Extract the [x, y] coordinate from the center of the cell holding the provided text.  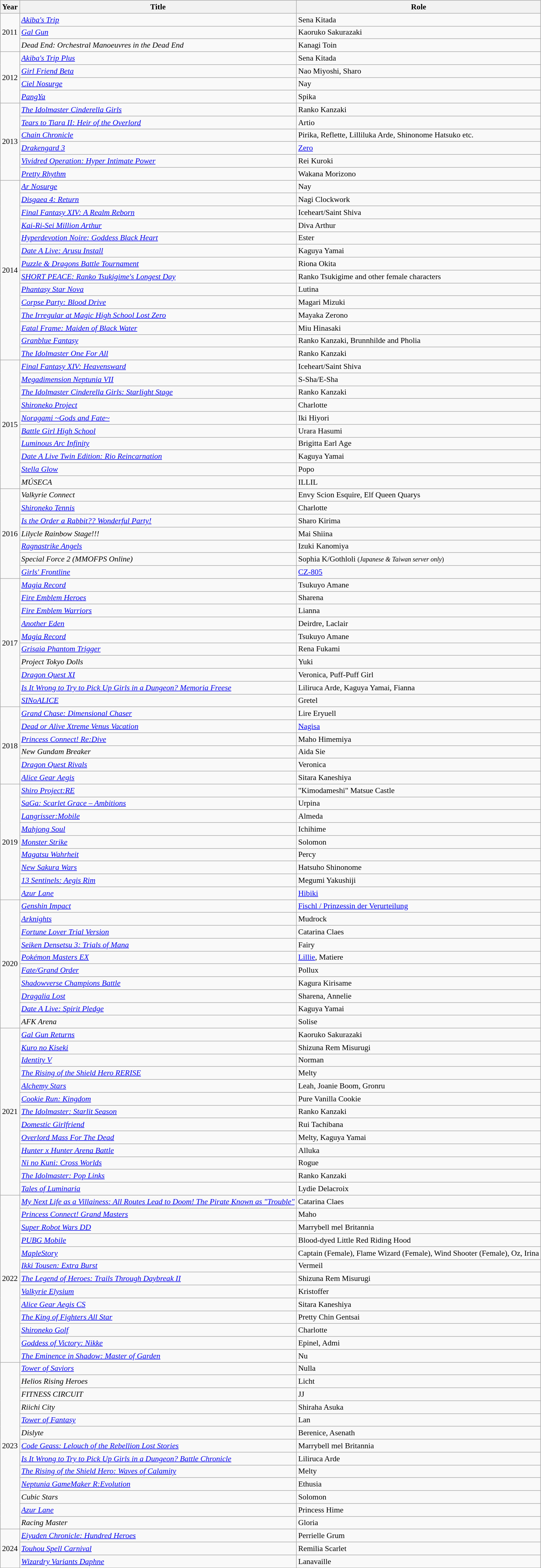
Sharena [419, 598]
2014 [10, 270]
2015 [10, 424]
Fire Emblem Heroes [158, 598]
SHORT PEACE: Ranko Tsukigime's Longest Day [158, 277]
Shironeko Golf [158, 1330]
Dragalia Lost [158, 996]
Sharo Kirima [419, 521]
Wizardry Variants Daphne [158, 1562]
Grisaia Phantom Trigger [158, 649]
SINoALICE [158, 701]
2017 [10, 643]
MapleStory [158, 1253]
2019 [10, 842]
Nagisa [419, 726]
Kristoffer [419, 1292]
Title [158, 7]
Super Robot Wars DD [158, 1228]
Lilycle Rainbow Stage!!! [158, 534]
The Idolmaster One For All [158, 354]
Ester [419, 238]
Ikki Tousen: Extra Burst [158, 1266]
Phantasy Star Nova [158, 290]
Fischl / Prinzessin der Verurteilung [419, 906]
Final Fantasy XIV: Heavensward [158, 367]
Is the Order a Rabbit?? Wonderful Party! [158, 521]
Shiraha Asuka [419, 1407]
Princess Hime [419, 1510]
2013 [10, 142]
Is It Wrong to Try to Pick Up Girls in a Dungeon? Memoria Freese [158, 688]
AFK Arena [158, 1022]
Fate/Grand Order [158, 970]
Liliruca Arde, Kaguya Yamai, Fianna [419, 688]
The Irregular at Magic High School Lost Zero [158, 315]
Gretel [419, 701]
Noragami ~Gods and Fate~ [158, 418]
Nu [419, 1356]
The Idolmaster: Pop Links [158, 1176]
Captain (Female), Flame Wizard (Female), Wind Shooter (Female), Oz, Irina [419, 1253]
Valkyrie Connect [158, 495]
Girls' Frontline [158, 572]
JJ [419, 1395]
Code Geass: Lelouch of the Rebellion Lost Stories [158, 1446]
Megadimension Neptunia VII [158, 379]
Domestic Girlfriend [158, 1125]
The Legend of Heroes: Trails Through Daybreak II [158, 1279]
Lydie Delacroix [419, 1189]
Granblue Fantasy [158, 341]
My Next Life as a Villainess: All Routes Lead to Doom! The Pirate Known as "Trouble" [158, 1202]
Miu Hinasaki [419, 328]
2021 [10, 1111]
Akiba's Trip [158, 20]
Mayaka Zerono [419, 315]
The Eminence in Shadow: Master of Garden [158, 1356]
Aida Sie [419, 752]
Melty, Kaguya Yamai [419, 1137]
Pokémon Masters EX [158, 957]
Artio [419, 123]
Goddess of Victory: Nikke [158, 1343]
Veronica [419, 765]
Urpina [419, 803]
Project Tokyo Dolls [158, 662]
The Rising of the Shield Hero: Waves of Calamity [158, 1471]
Date A Live Twin Edition: Rio Reincarnation [158, 457]
2012 [10, 78]
Mahjong Soul [158, 829]
Fairy [419, 945]
Hunter x Hunter Arena Battle [158, 1150]
Eiyuden Chronicle: Hundred Heroes [158, 1536]
Deirdre, Laclair [419, 624]
Rei Kuroki [419, 161]
Pirika, Reflette, Lilliluka Arde, Shinonome Hatsuko etc. [419, 135]
Blood-dyed Little Red Riding Hood [419, 1240]
Identity V [158, 1060]
Tears to Tiara II: Heir of the Overlord [158, 123]
Kai-Ri-Sei Million Arthur [158, 225]
Licht [419, 1382]
Megumi Yakushiji [419, 881]
Cubic Stars [158, 1497]
Almeda [419, 816]
Puzzle & Dragons Battle Tournament [158, 264]
Shadowverse Champions Battle [158, 983]
The Idolmaster: Starlit Season [158, 1112]
Kanagi Toin [419, 45]
Maho [419, 1215]
Kuro no Kiseki [158, 1048]
Grand Chase: Dimensional Chaser [158, 714]
Is It Wrong to Try to Pick Up Girls in a Dungeon? Battle Chronicle [158, 1459]
Ar Nosurge [158, 187]
2011 [10, 32]
Luminous Arc Infinity [158, 444]
Liliruca Arde [419, 1459]
ILLIL [419, 482]
FITNESS CIRCUIT [158, 1395]
Tower of Saviors [158, 1369]
Veronica, Puff-Puff Girl [419, 675]
Lan [419, 1420]
Drakengard 3 [158, 148]
Popo [419, 470]
Hibiki [419, 893]
Urara Hasumi [419, 431]
Hatsuho Shinonome [419, 868]
S-Sha/E-Sha [419, 379]
Dead End: Orchestral Manoeuvres in the Dead End [158, 45]
SaGa: Scarlet Grace – Ambitions [158, 803]
Ranko Kanzaki, Brunnhilde and Pholia [419, 341]
Diva Arthur [419, 225]
Magari Mizuki [419, 303]
Fatal Frame: Maiden of Black Water [158, 328]
Ichihime [419, 829]
Perrielle Grum [419, 1536]
New Sakura Wars [158, 868]
2020 [10, 964]
Ciel Nosurge [158, 84]
Gal Gun Returns [158, 1035]
Pollux [419, 970]
Kagura Kirisame [419, 983]
2018 [10, 746]
Vividred Operation: Hyper Intimate Power [158, 161]
The Idolmaster Cinderella Girls [158, 110]
Cookie Run: Kingdom [158, 1099]
Magatsu Wahrheit [158, 855]
Tales of Luminaria [158, 1189]
Solise [419, 1022]
CZ-805 [419, 572]
Izuki Kanomiya [419, 546]
Fortune Lover Trial Version [158, 932]
2016 [10, 534]
Tower of Fantasy [158, 1420]
Lianna [419, 611]
Zero [419, 148]
Stella Glow [158, 470]
2023 [10, 1445]
Racing Master [158, 1523]
The Idolmaster Cinderella Girls: Starlight Stage [158, 392]
Dragon Quest Rivals [158, 765]
Special Force 2 (MMOFPS Online) [158, 559]
Ethusia [419, 1484]
Langrisser:Mobile [158, 816]
Dislyte [158, 1433]
Brigitta Earl Age [419, 444]
2022 [10, 1279]
Monster Strike [158, 842]
Alchemy Stars [158, 1086]
13 Sentinels: Aegis Rim [158, 881]
Mai Shiina [419, 534]
Shironeko Project [158, 405]
Iki Hiyori [419, 418]
New Gundam Breaker [158, 752]
Date A Live: Arusu Install [158, 251]
Nagi Clockwork [419, 200]
Overlord Mass For The Dead [158, 1137]
Girl Friend Beta [158, 71]
Nulla [419, 1369]
Ni no Kuni: Cross Worlds [158, 1163]
Ragnastrike Angels [158, 546]
Year [10, 7]
The Rising of the Shield Hero RERISE [158, 1073]
Lillie, Matiere [419, 957]
Remilia Scarlet [419, 1549]
Maho Himemiya [419, 739]
Touhou Spell Carnival [158, 1549]
Norman [419, 1060]
Sharena, Annelie [419, 996]
Helios Rising Heroes [158, 1382]
Gloria [419, 1523]
Riichi City [158, 1407]
Fire Emblem Warriors [158, 611]
Corpse Party: Blood Drive [158, 303]
Final Fantasy XIV: A Realm Reborn [158, 212]
Lire Eryuell [419, 714]
Genshin Impact [158, 906]
Princess Connect! Grand Masters [158, 1215]
Pure Vanilla Cookie [419, 1099]
Percy [419, 855]
Dragon Quest XI [158, 675]
Lanavaille [419, 1562]
2024 [10, 1549]
Sophia K/Gothloli (Japanese & Taiwan server only) [419, 559]
Pretty Rhythm [158, 174]
Alice Gear Aegis CS [158, 1304]
Wakana Morizono [419, 174]
Shironeko Tennis [158, 508]
Shiro Project:RE [158, 790]
Dead or Alive Xtreme Venus Vacation [158, 726]
The King of Fighters All Star [158, 1317]
Neptunia GameMaker R:Evolution [158, 1484]
Mudrock [419, 919]
PUBG Mobile [158, 1240]
Akiba's Trip Plus [158, 58]
Gal Gun [158, 32]
MÚSECA [158, 482]
Hyperdevotion Noire: Goddess Black Heart [158, 238]
Alluka [419, 1150]
Spika [419, 97]
PangYa [158, 97]
Lutina [419, 290]
Princess Connect! Re:Dive [158, 739]
Rogue [419, 1163]
Alice Gear Aegis [158, 778]
Another Eden [158, 624]
Ranko Tsukigime and other female characters [419, 277]
Disgaea 4: Return [158, 200]
Envy Scion Esquire, Elf Queen Quarys [419, 495]
Valkyrie Elysium [158, 1292]
Riona Okita [419, 264]
Leah, Joanie Boom, Gronru [419, 1086]
Berenice, Asenath [419, 1433]
Pretty Chin Gentsai [419, 1317]
Chain Chronicle [158, 135]
"Kimodameshi" Matsue Castle [419, 790]
Nao Miyoshi, Sharo [419, 71]
Seiken Densetsu 3: Trials of Mana [158, 945]
Rena Fukami [419, 649]
Epinel, Admi [419, 1343]
Date A Live: Spirit Pledge [158, 1009]
Yuki [419, 662]
Vermeil [419, 1266]
Rui Tachibana [419, 1125]
Role [419, 7]
Arknights [158, 919]
Battle Girl High School [158, 431]
